Return (x, y) of the center of cell containing provided text 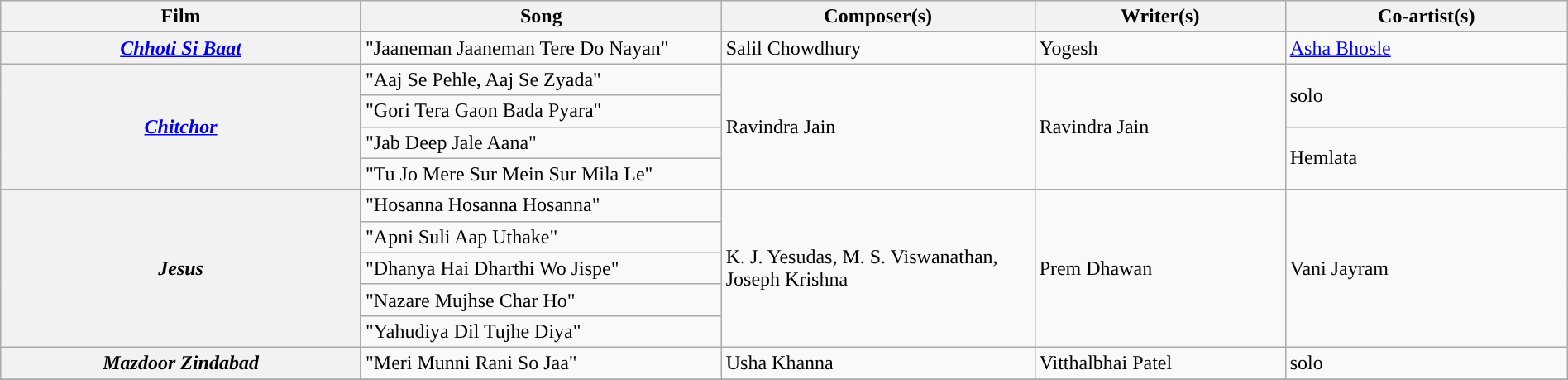
Vani Jayram (1426, 268)
Jesus (181, 268)
"Jab Deep Jale Aana" (541, 142)
"Nazare Mujhse Char Ho" (541, 300)
Hemlata (1426, 158)
Song (541, 17)
Salil Chowdhury (878, 48)
Prem Dhawan (1159, 268)
"Apni Suli Aap Uthake" (541, 237)
Yogesh (1159, 48)
Mazdoor Zindabad (181, 363)
Chitchor (181, 127)
Film (181, 17)
"Tu Jo Mere Sur Mein Sur Mila Le" (541, 174)
"Aaj Se Pehle, Aaj Se Zyada" (541, 79)
K. J. Yesudas, M. S. Viswanathan, Joseph Krishna (878, 268)
Asha Bhosle (1426, 48)
Vitthalbhai Patel (1159, 363)
"Jaaneman Jaaneman Tere Do Nayan" (541, 48)
"Gori Tera Gaon Bada Pyara" (541, 111)
Co-artist(s) (1426, 17)
Composer(s) (878, 17)
Writer(s) (1159, 17)
"Yahudiya Dil Tujhe Diya" (541, 331)
"Dhanya Hai Dharthi Wo Jispe" (541, 268)
Usha Khanna (878, 363)
Chhoti Si Baat (181, 48)
"Hosanna Hosanna Hosanna" (541, 205)
"Meri Munni Rani So Jaa" (541, 363)
